For the text-containing cell, return its midpoint in [x, y] coordinate format. 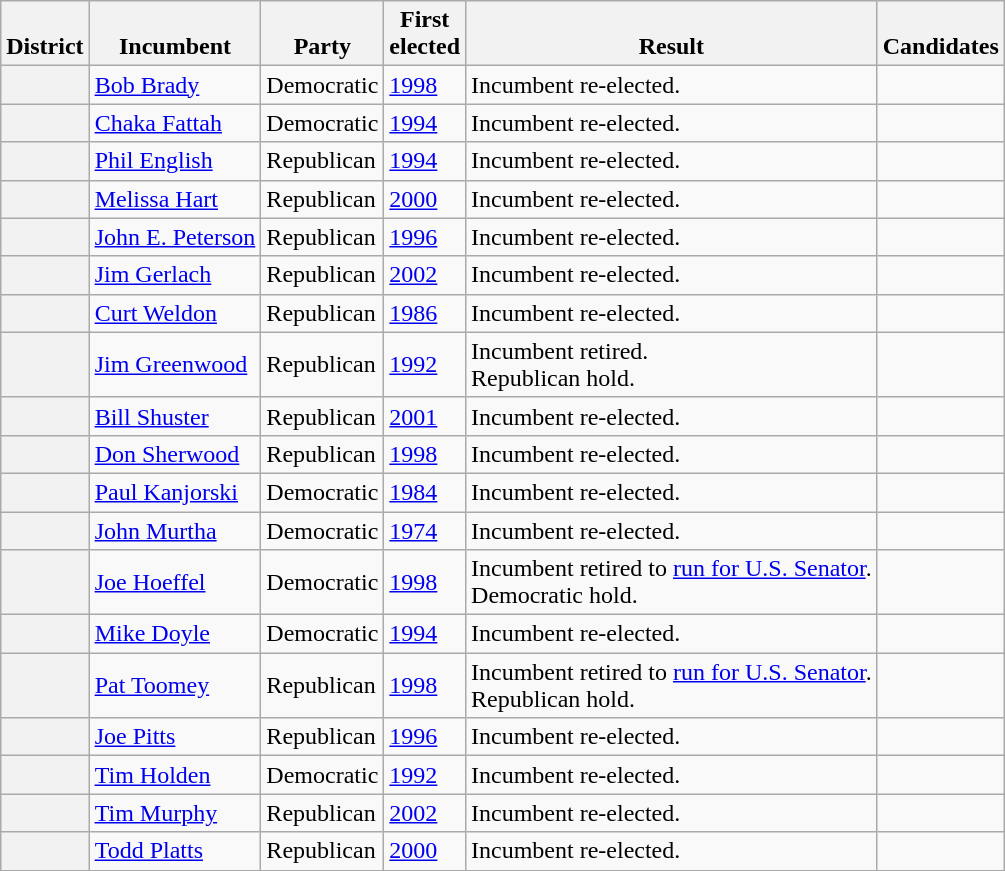
Pat Toomey [175, 686]
Incumbent [175, 34]
Incumbent retired to run for U.S. Senator. Democratic hold. [672, 582]
District [45, 34]
Mike Doyle [175, 634]
Bill Shuster [175, 416]
Jim Gerlach [175, 275]
Paul Kanjorski [175, 492]
Bob Brady [175, 85]
Party [322, 34]
1984 [425, 492]
Don Sherwood [175, 454]
Tim Murphy [175, 813]
John E. Peterson [175, 237]
Chaka Fattah [175, 123]
Candidates [940, 34]
Phil English [175, 161]
John Murtha [175, 531]
Curt Weldon [175, 313]
Incumbent retired.Republican hold. [672, 364]
Joe Pitts [175, 737]
Tim Holden [175, 775]
Joe Hoeffel [175, 582]
1974 [425, 531]
1986 [425, 313]
Jim Greenwood [175, 364]
Firstelected [425, 34]
Result [672, 34]
Incumbent retired to run for U.S. Senator.Republican hold. [672, 686]
2001 [425, 416]
Todd Platts [175, 851]
Melissa Hart [175, 199]
